Search for the cell housing the specified text and yield its (x, y) center coordinate. 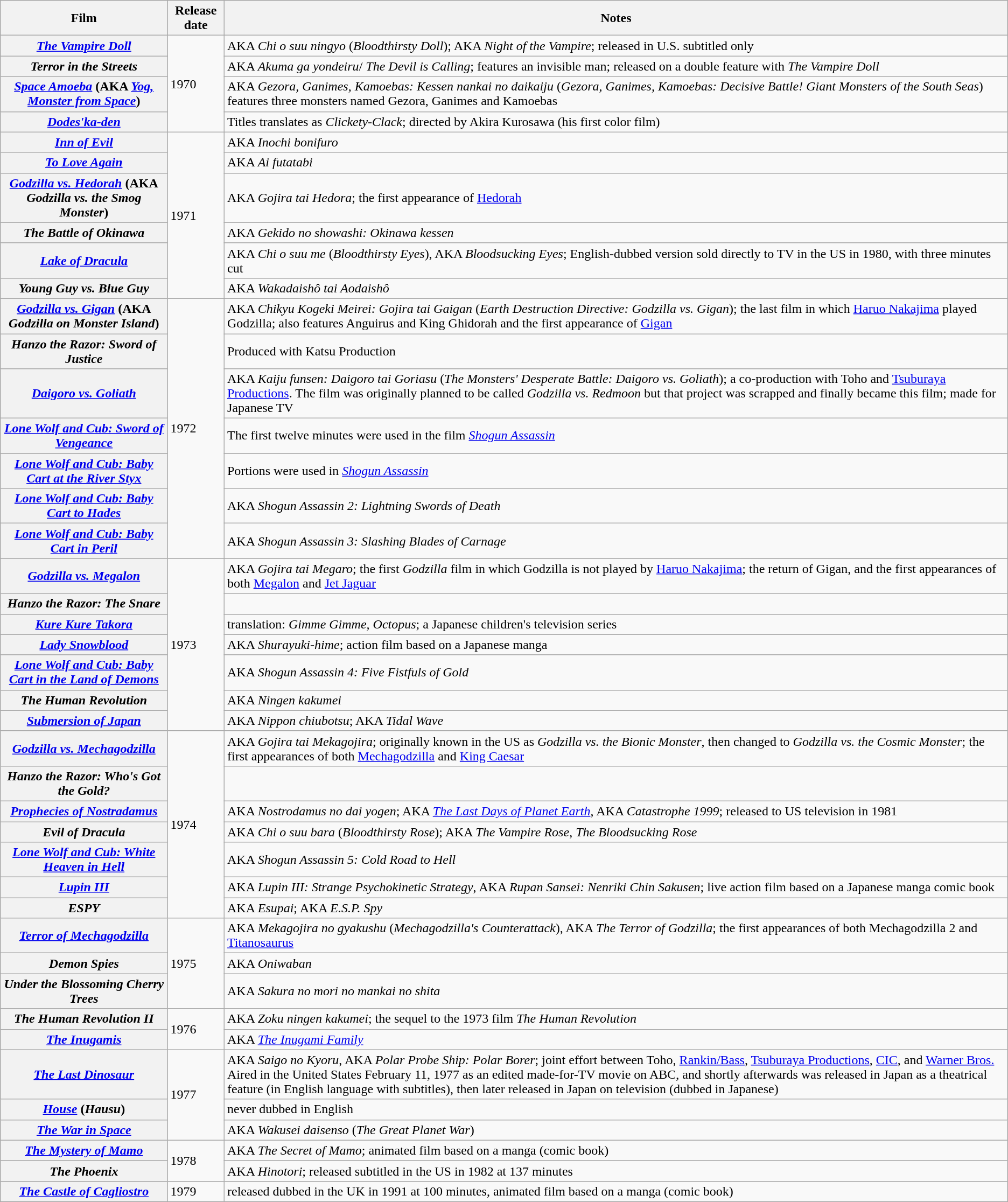
AKA The Secret of Mamo; animated film based on a manga (comic book) (616, 1150)
never dubbed in English (616, 1109)
Produced with Katsu Production (616, 351)
Godzilla vs. Hedorah (AKA Godzilla vs. the Smog Monster) (84, 198)
Lone Wolf and Cub: Sword of Vengeance (84, 436)
AKA Shurayuki-hime; action film based on a Japanese manga (616, 645)
AKA Hinotori; released subtitled in the US in 1982 at 137 minutes (616, 1171)
The Human Revolution II (84, 1019)
Notes (616, 18)
Lone Wolf and Cub: Baby Cart in Peril (84, 541)
Lone Wolf and Cub: Baby Cart in the Land of Demons (84, 672)
AKA Akuma ga yondeiru/ The Devil is Calling; features an invisible man; released on a double feature with The Vampire Doll (616, 66)
AKA Nostrodamus no dai yogen; AKA The Last Days of Planet Earth, AKA Catastrophe 1999; released to US television in 1981 (616, 811)
Hanzo the Razor: Sword of Justice (84, 351)
Godzilla vs. Gigan (AKA Godzilla on Monster Island) (84, 316)
AKA Gojira tai Hedora; the first appearance of Hedorah (616, 198)
AKA Ai futatabi (616, 163)
Dodes'ka-den (84, 122)
1972 (196, 428)
Hanzo the Razor: The Snare (84, 604)
The Battle of Okinawa (84, 233)
AKA Esupai; AKA E.S.P. Spy (616, 908)
1973 (196, 645)
The Vampire Doll (84, 46)
1976 (196, 1029)
1975 (196, 963)
The Inugamis (84, 1039)
AKA Nippon chiubotsu; AKA Tidal Wave (616, 721)
The War in Space (84, 1130)
AKA Lupin III: Strange Psychokinetic Strategy, AKA Rupan Sansei: Nenriki Chin Sakusen; live action film based on a Japanese manga comic book (616, 887)
Lone Wolf and Cub: Baby Cart to Hades (84, 506)
translation: Gimme Gimme, Octopus; a Japanese children's television series (616, 624)
Kure Kure Takora (84, 624)
Godzilla vs. Megalon (84, 576)
The Last Dinosaur (84, 1074)
Release date (196, 18)
ESPY (84, 908)
The Phoenix (84, 1171)
Inn of Evil (84, 142)
Lady Snowblood (84, 645)
1978 (196, 1161)
AKA Inochi bonifuro (616, 142)
Godzilla vs. Mechagodzilla (84, 749)
Lupin III (84, 887)
Portions were used in Shogun Assassin (616, 471)
AKA Shogun Assassin 3: Slashing Blades of Carnage (616, 541)
Hanzo the Razor: Who's Got the Gold? (84, 783)
House (Hausu) (84, 1109)
AKA Zoku ningen kakumei; the sequel to the 1973 film The Human Revolution (616, 1019)
Demon Spies (84, 963)
The Mystery of Mamo (84, 1150)
Young Guy vs. Blue Guy (84, 288)
The Castle of Cagliostro (84, 1191)
AKA Sakura no mori no mankai no shita (616, 991)
AKA Shogun Assassin 4: Five Fistfuls of Gold (616, 672)
The Human Revolution (84, 700)
AKA Oniwaban (616, 963)
1977 (196, 1095)
AKA Chi o suu me (Bloodthirsty Eyes), AKA Bloodsucking Eyes; English-dubbed version sold directly to TV in the US in 1980, with three minutes cut (616, 261)
AKA Ningen kakumei (616, 700)
1974 (196, 824)
AKA Wakadaishô tai Aodaishô (616, 288)
AKA Gekido no showashi: Okinawa kessen (616, 233)
Space Amoeba (AKA Yog, Monster from Space) (84, 94)
AKA Chi o suu bara (Bloodthirsty Rose); AKA The Vampire Rose, The Bloodsucking Rose (616, 832)
Prophecies of Nostradamus (84, 811)
The first twelve minutes were used in the film Shogun Assassin (616, 436)
AKA The Inugami Family (616, 1039)
Lone Wolf and Cub: White Heaven in Hell (84, 859)
Terror in the Streets (84, 66)
AKA Shogun Assassin 2: Lightning Swords of Death (616, 506)
1979 (196, 1191)
Terror of Mechagodzilla (84, 936)
Submersion of Japan (84, 721)
released dubbed in the UK in 1991 at 100 minutes, animated film based on a manga (comic book) (616, 1191)
Under the Blossoming Cherry Trees (84, 991)
Daigoro vs. Goliath (84, 394)
Evil of Dracula (84, 832)
1970 (196, 84)
Titles translates as Clickety-Clack; directed by Akira Kurosawa (his first color film) (616, 122)
AKA Shogun Assassin 5: Cold Road to Hell (616, 859)
Lone Wolf and Cub: Baby Cart at the River Styx (84, 471)
Film (84, 18)
Lake of Dracula (84, 261)
AKA Chi o suu ningyo (Bloodthirsty Doll); AKA Night of the Vampire; released in U.S. subtitled only (616, 46)
AKA Wakusei daisenso (The Great Planet War) (616, 1130)
1971 (196, 215)
To Love Again (84, 163)
